Extract the [x, y] coordinate from the center of the cell holding the provided text.  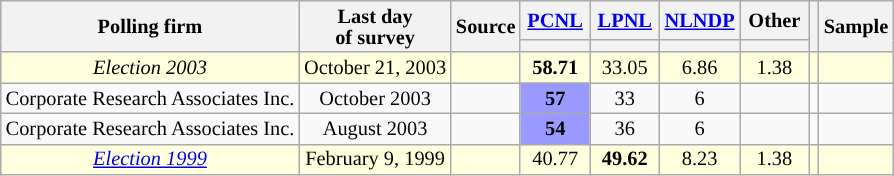
Election 2003 [150, 68]
6.86 [700, 68]
49.62 [625, 160]
August 2003 [375, 128]
33.05 [625, 68]
8.23 [700, 160]
Other [775, 20]
40.77 [555, 160]
Last day of survey [375, 26]
October 21, 2003 [375, 68]
Election 1999 [150, 160]
58.71 [555, 68]
February 9, 1999 [375, 160]
LPNL [625, 20]
PCNL [555, 20]
October 2003 [375, 98]
Polling firm [150, 26]
33 [625, 98]
Source [486, 26]
36 [625, 128]
NLNDP [700, 20]
54 [555, 128]
Sample [856, 26]
57 [555, 98]
